Identify which cell holds the provided text, then report its [x, y] central coordinate. 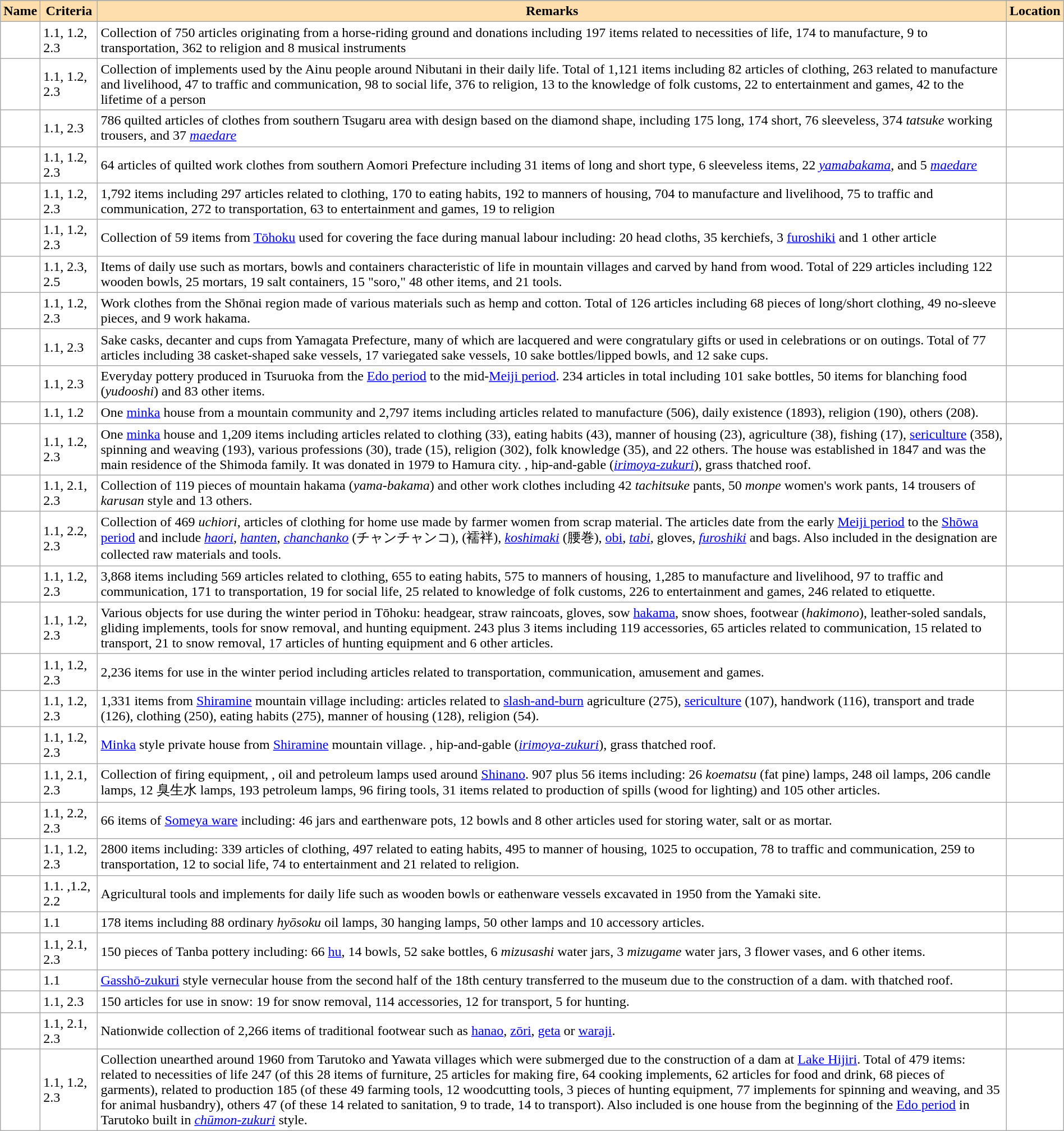
Location [1035, 11]
2,236 items for use in the winter period including articles related to transportation, communication, amusement and games. [552, 672]
1.1, 1.2 [69, 412]
Remarks [552, 11]
Minka style private house from Shiramine mountain village. , hip-and-gable (irimoya-zukuri), grass thatched roof. [552, 745]
Criteria [69, 11]
1.1, 2.3, 2.5 [69, 274]
Agricultural tools and implements for daily life such as wooden bowls or eathenware vessels excavated in 1950 from the Yamaki site. [552, 893]
66 items of Someya ware including: 46 jars and earthenware pots, 12 bowls and 8 other articles used for storing water, salt or as mortar. [552, 820]
Name [20, 11]
Nationwide collection of 2,266 items of traditional footwear such as hanao, zōri, geta or waraji. [552, 1030]
178 items including 88 ordinary hyōsoku oil lamps, 30 hanging lamps, 50 other lamps and 10 accessory articles. [552, 922]
150 articles for use in snow: 19 for snow removal, 114 accessories, 12 for transport, 5 for hunting. [552, 1001]
1.1. ,1.2, 2.2 [69, 893]
